Scan for the cell matching the given text and deliver its [X, Y] coordinate at center. 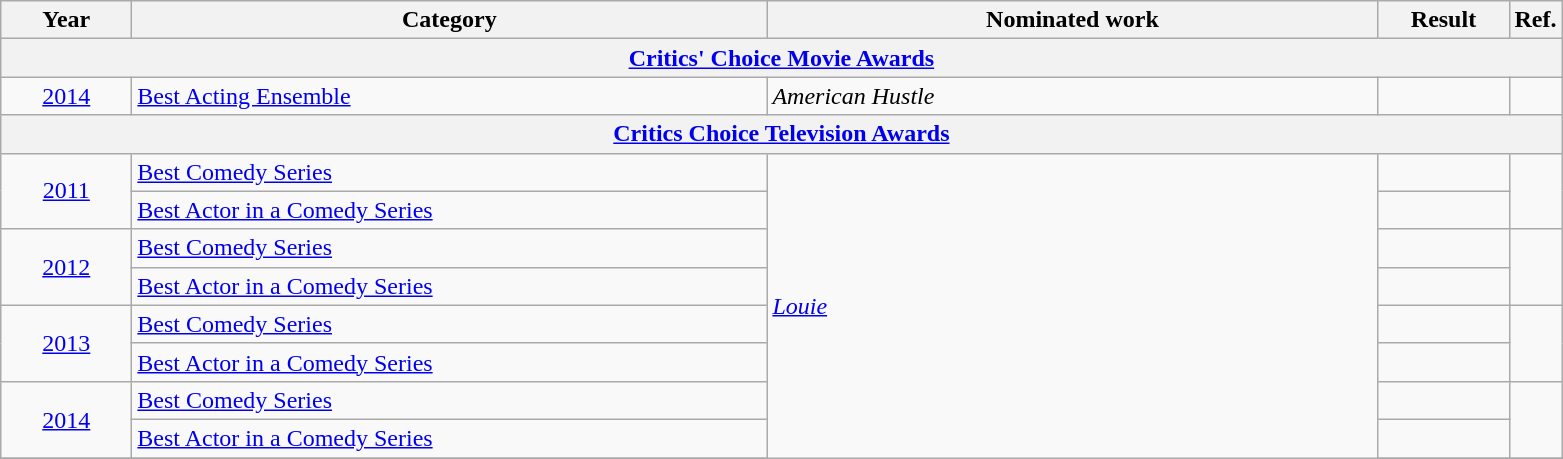
Best Acting Ensemble [450, 96]
2012 [66, 267]
American Hustle [1072, 96]
Louie [1072, 305]
Critics Choice Television Awards [782, 134]
Ref. [1536, 20]
Nominated work [1072, 20]
Critics' Choice Movie Awards [782, 58]
Result [1444, 20]
2011 [66, 191]
Year [66, 20]
2013 [66, 343]
Category [450, 20]
